Find where the given text appears and provide that cell's center as [X, Y] coordinate. 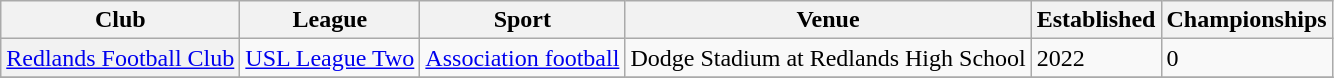
USL League Two [330, 58]
Dodge Stadium at Redlands High School [828, 58]
Redlands Football Club [120, 58]
Championships [1246, 20]
Club [120, 20]
Venue [828, 20]
Association football [522, 58]
Sport [522, 20]
2022 [1096, 58]
Established [1096, 20]
League [330, 20]
0 [1246, 58]
